Output the [x, y] coordinate of the center of the cell containing the given text.  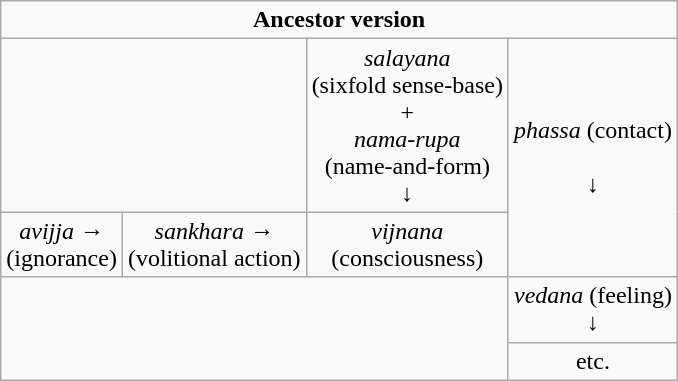
salayana(sixfold sense-base)+nama-rupa(name-and-form)↓ [407, 126]
avijja →(ignorance) [62, 244]
etc. [592, 361]
vijnana(consciousness) [407, 244]
Ancestor version [340, 20]
phassa (contact)↓ [592, 158]
vedana (feeling)↓ [592, 310]
sankhara →(volitional action) [214, 244]
